From the cell containing the given text, extract its center point as (X, Y) coordinate. 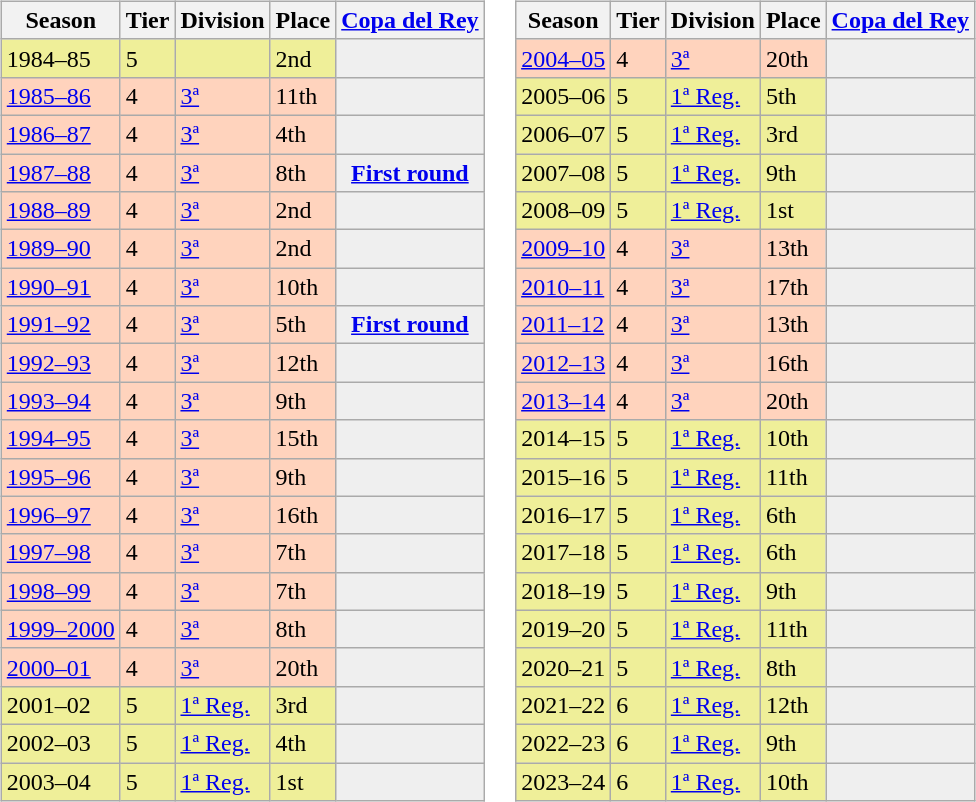
2013–14 (564, 401)
2015–16 (564, 477)
1985–86 (60, 96)
2007–08 (564, 173)
2016–17 (564, 515)
2010–11 (564, 287)
2006–07 (564, 134)
1986–87 (60, 134)
2021–22 (564, 705)
2022–23 (564, 743)
1998–99 (60, 591)
2008–09 (564, 211)
2012–13 (564, 363)
2000–01 (60, 667)
1999–2000 (60, 629)
15th (303, 439)
2017–18 (564, 553)
2019–20 (564, 629)
2004–05 (564, 58)
1987–88 (60, 173)
1990–91 (60, 287)
1997–98 (60, 553)
2020–21 (564, 667)
1993–94 (60, 401)
1991–92 (60, 325)
2001–02 (60, 705)
2005–06 (564, 96)
2014–15 (564, 439)
2023–24 (564, 781)
1989–90 (60, 249)
17th (793, 287)
1995–96 (60, 477)
1994–95 (60, 439)
2009–10 (564, 249)
1996–97 (60, 515)
1992–93 (60, 363)
2018–19 (564, 591)
2002–03 (60, 743)
2003–04 (60, 781)
1984–85 (60, 58)
2011–12 (564, 325)
1988–89 (60, 211)
